Detect which cell encompasses the target text, then output its [X, Y] center coordinate. 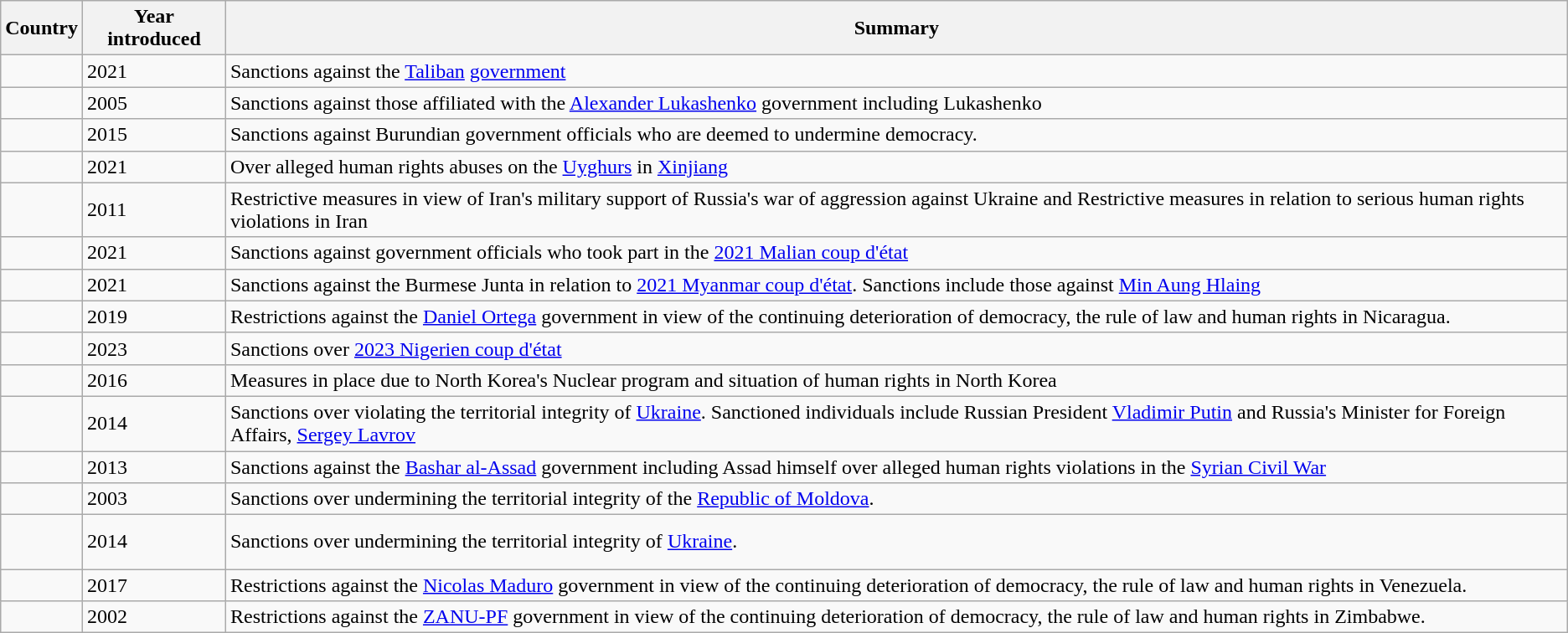
Sanctions over 2023 Nigerien coup d'état [896, 348]
Sanctions over undermining the territorial integrity of Ukraine. [896, 543]
2017 [154, 585]
Sanctions against the Taliban government [896, 71]
Sanctions over undermining the territorial integrity of the Republic of Moldova. [896, 499]
2013 [154, 466]
Over alleged human rights abuses on the Uyghurs in Xinjiang [896, 167]
Sanctions against government officials who took part in the 2021 Malian coup d'état [896, 253]
2005 [154, 103]
Restrictions against the ZANU-PF government in view of the continuing deterioration of democracy, the rule of law and human rights in Zimbabwe. [896, 617]
Sanctions against those affiliated with the Alexander Lukashenko government including Lukashenko [896, 103]
Sanctions against Burundian government officials who are deemed to undermine democracy. [896, 135]
Country [42, 28]
Summary [896, 28]
2015 [154, 135]
2003 [154, 499]
2016 [154, 380]
2002 [154, 617]
2011 [154, 209]
Measures in place due to North Korea's Nuclear program and situation of human rights in North Korea [896, 380]
Sanctions against the Bashar al-Assad government including Assad himself over alleged human rights violations in the Syrian Civil War [896, 466]
Sanctions against the Burmese Junta in relation to 2021 Myanmar coup d'état. Sanctions include those against Min Aung Hlaing [896, 285]
2023 [154, 348]
2019 [154, 316]
Year introduced [154, 28]
